Search for the cell housing the specified text and yield its [X, Y] center coordinate. 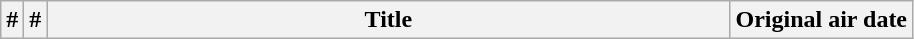
Title [388, 20]
Original air date [822, 20]
